Identify which cell holds the provided text, then report its [x, y] central coordinate. 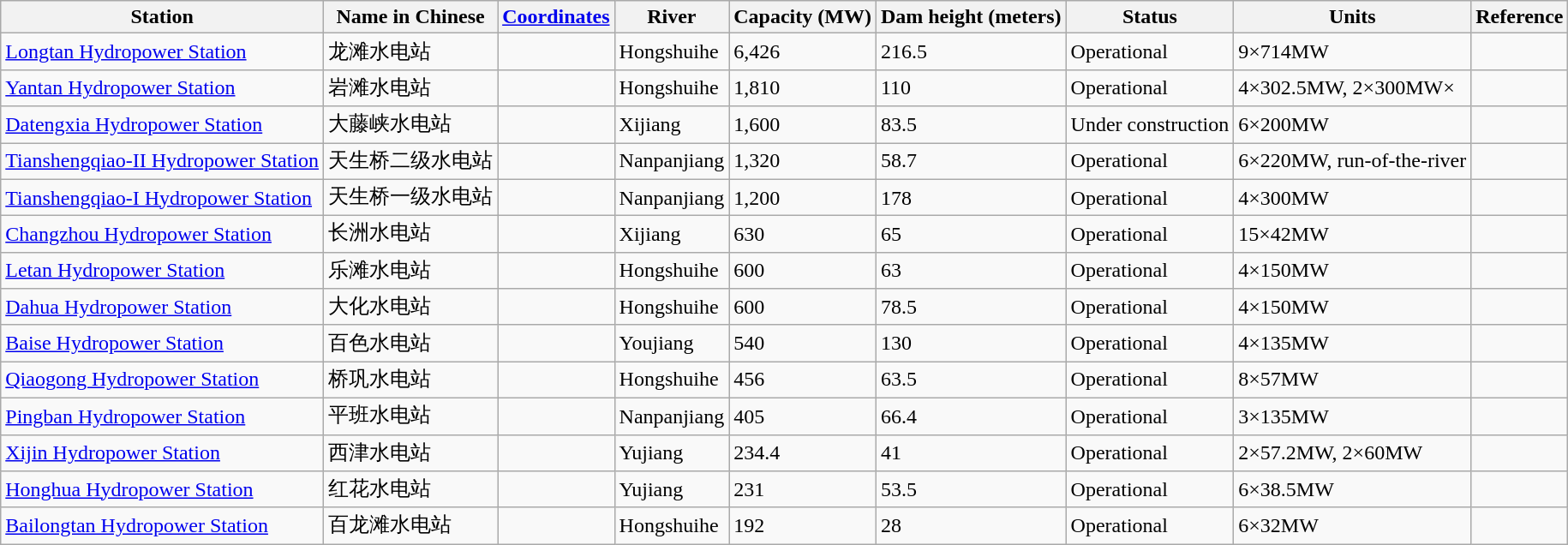
Tianshengqiao-I Hydropower Station [163, 197]
78.5 [971, 307]
Xijin Hydropower Station [163, 452]
Coordinates [556, 17]
Qiaogong Hydropower Station [163, 380]
1,200 [803, 197]
540 [803, 343]
6×32MW [1352, 526]
百龙滩水电站 [411, 526]
Yantan Hydropower Station [163, 87]
大藤峡水电站 [411, 125]
Station [163, 17]
3×135MW [1352, 416]
6,426 [803, 51]
6×220MW, run-of-the-river [1352, 161]
Status [1150, 17]
Capacity (MW) [803, 17]
234.4 [803, 452]
龙滩水电站 [411, 51]
大化水电站 [411, 307]
Baise Hydropower Station [163, 343]
130 [971, 343]
Honghua Hydropower Station [163, 490]
6×200MW [1352, 125]
63.5 [971, 380]
Datengxia Hydropower Station [163, 125]
28 [971, 526]
63 [971, 271]
百色水电站 [411, 343]
9×714MW [1352, 51]
Under construction [1150, 125]
192 [803, 526]
110 [971, 87]
Youjiang [672, 343]
58.7 [971, 161]
平班水电站 [411, 416]
41 [971, 452]
6×38.5MW [1352, 490]
Name in Chinese [411, 17]
178 [971, 197]
456 [803, 380]
长洲水电站 [411, 235]
4×300MW [1352, 197]
630 [803, 235]
2×57.2MW, 2×60MW [1352, 452]
15×42MW [1352, 235]
Units [1352, 17]
1,320 [803, 161]
53.5 [971, 490]
桥巩水电站 [411, 380]
4×135MW [1352, 343]
Letan Hydropower Station [163, 271]
83.5 [971, 125]
8×57MW [1352, 380]
216.5 [971, 51]
岩滩水电站 [411, 87]
Longtan Hydropower Station [163, 51]
天生桥一级水电站 [411, 197]
65 [971, 235]
乐滩水电站 [411, 271]
西津水电站 [411, 452]
Pingban Hydropower Station [163, 416]
Tianshengqiao-II Hydropower Station [163, 161]
1,810 [803, 87]
Changzhou Hydropower Station [163, 235]
Dahua Hydropower Station [163, 307]
231 [803, 490]
4×302.5MW, 2×300MW× [1352, 87]
1,600 [803, 125]
Dam height (meters) [971, 17]
红花水电站 [411, 490]
River [672, 17]
Reference [1520, 17]
Bailongtan Hydropower Station [163, 526]
405 [803, 416]
66.4 [971, 416]
天生桥二级水电站 [411, 161]
